Find where the given text appears and provide that cell's center as [X, Y] coordinate. 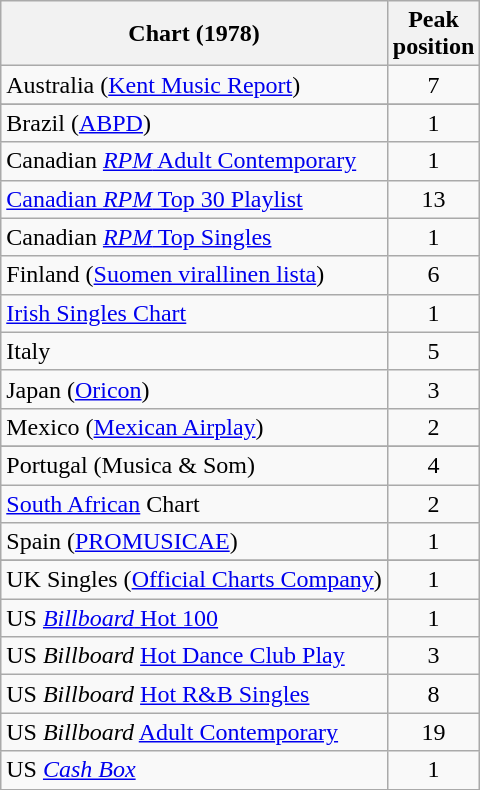
Peakposition [433, 34]
Italy [194, 351]
UK Singles (Official Charts Company) [194, 580]
19 [433, 732]
13 [433, 199]
7 [433, 85]
Australia (Kent Music Report) [194, 85]
5 [433, 351]
South African Chart [194, 503]
8 [433, 694]
US Billboard Hot R&B Singles [194, 694]
Irish Singles Chart [194, 313]
US Billboard Adult Contemporary [194, 732]
Canadian RPM Top Singles [194, 237]
6 [433, 275]
Canadian RPM Top 30 Playlist [194, 199]
Chart (1978) [194, 34]
US Billboard Hot 100 [194, 618]
Spain (PROMUSICAE) [194, 542]
Portugal (Musica & Som) [194, 465]
Mexico (Mexican Airplay) [194, 427]
4 [433, 465]
Canadian RPM Adult Contemporary [194, 161]
Brazil (ABPD) [194, 123]
Japan (Oricon) [194, 389]
US Cash Box [194, 770]
Finland (Suomen virallinen lista) [194, 275]
US Billboard Hot Dance Club Play [194, 656]
